Provide the (X, Y) coordinate of the cell's center where the given text is located.  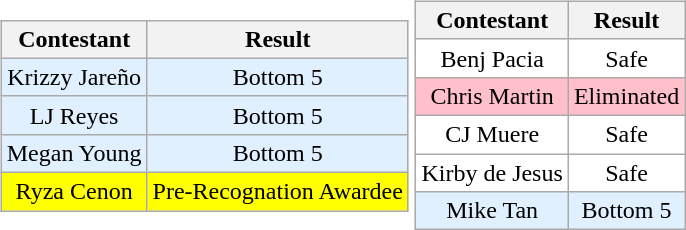
Chris Martin (492, 96)
Mike Tan (492, 211)
Eliminated (626, 96)
Krizzy Jareño (74, 77)
LJ Reyes (74, 115)
Ryza Cenon (74, 192)
Pre-Recognation Awardee (278, 192)
Kirby de Jesus (492, 173)
Benj Pacia (492, 58)
Megan Young (74, 153)
CJ Muere (492, 134)
